Return [X, Y] of the center of cell containing provided text 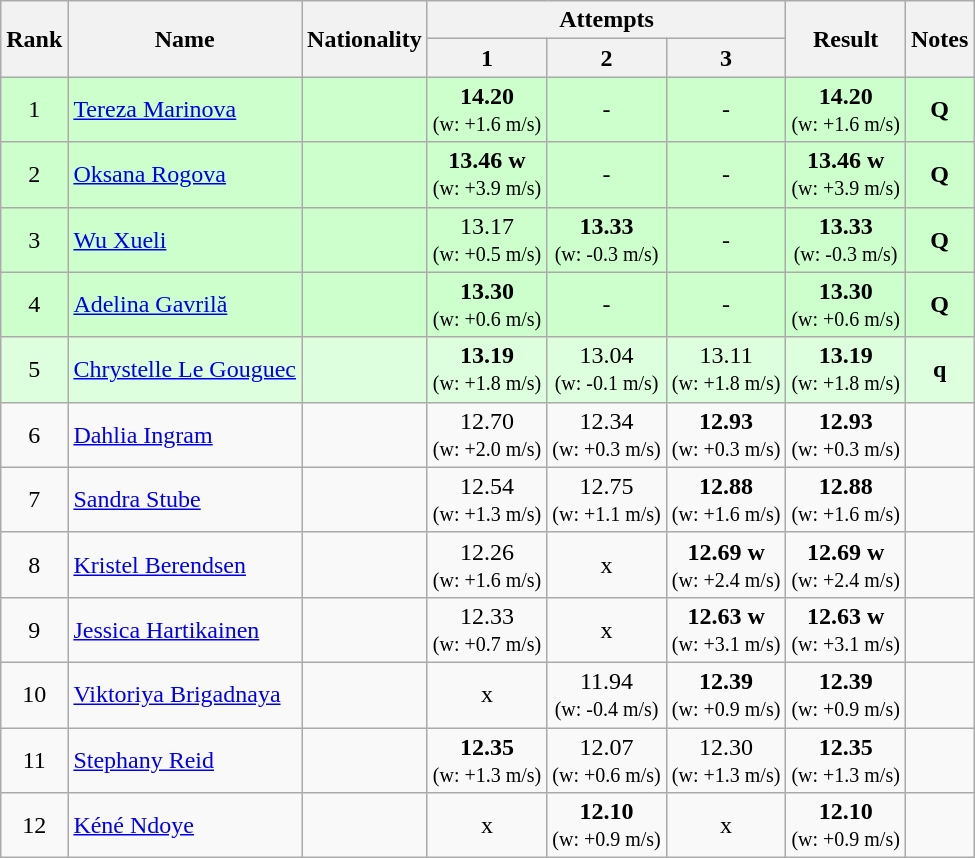
14.20 (w: +1.6 m/s) [846, 110]
Notes [939, 39]
13.04(w: -0.1 m/s) [607, 370]
Jessica Hartikainen [185, 630]
Kéné Ndoye [185, 826]
12.39(w: +0.9 m/s) [726, 694]
13.17(w: +0.5 m/s) [487, 240]
12.26(w: +1.6 m/s) [487, 564]
12.34(w: +0.3 m/s) [607, 434]
Stephany Reid [185, 760]
14.20(w: +1.6 m/s) [487, 110]
Chrystelle Le Gouguec [185, 370]
12.54(w: +1.3 m/s) [487, 500]
12 [34, 826]
12.10 (w: +0.9 m/s) [846, 826]
8 [34, 564]
13.33(w: -0.3 m/s) [607, 240]
Nationality [365, 39]
12.93 (w: +0.3 m/s) [846, 434]
12.39 (w: +0.9 m/s) [846, 694]
Kristel Berendsen [185, 564]
11 [34, 760]
11.94(w: -0.4 m/s) [607, 694]
13.33 (w: -0.3 m/s) [846, 240]
12.33(w: +0.7 m/s) [487, 630]
Sandra Stube [185, 500]
Name [185, 39]
5 [34, 370]
12.10(w: +0.9 m/s) [607, 826]
13.19 (w: +1.8 m/s) [846, 370]
Dahlia Ingram [185, 434]
6 [34, 434]
7 [34, 500]
12.88 (w: +1.6 m/s) [846, 500]
Rank [34, 39]
Adelina Gavrilă [185, 304]
12.07(w: +0.6 m/s) [607, 760]
q [939, 370]
12.35(w: +1.3 m/s) [487, 760]
12.93(w: +0.3 m/s) [726, 434]
4 [34, 304]
9 [34, 630]
13.19(w: +1.8 m/s) [487, 370]
12.75(w: +1.1 m/s) [607, 500]
12.30(w: +1.3 m/s) [726, 760]
Attempts [606, 20]
12.35 (w: +1.3 m/s) [846, 760]
Oksana Rogova [185, 174]
Tereza Marinova [185, 110]
13.11(w: +1.8 m/s) [726, 370]
Viktoriya Brigadnaya [185, 694]
12.70(w: +2.0 m/s) [487, 434]
Result [846, 39]
13.30 (w: +0.6 m/s) [846, 304]
13.30(w: +0.6 m/s) [487, 304]
Wu Xueli [185, 240]
12.88(w: +1.6 m/s) [726, 500]
10 [34, 694]
